Detect which cell encompasses the target text, then output its (x, y) center coordinate. 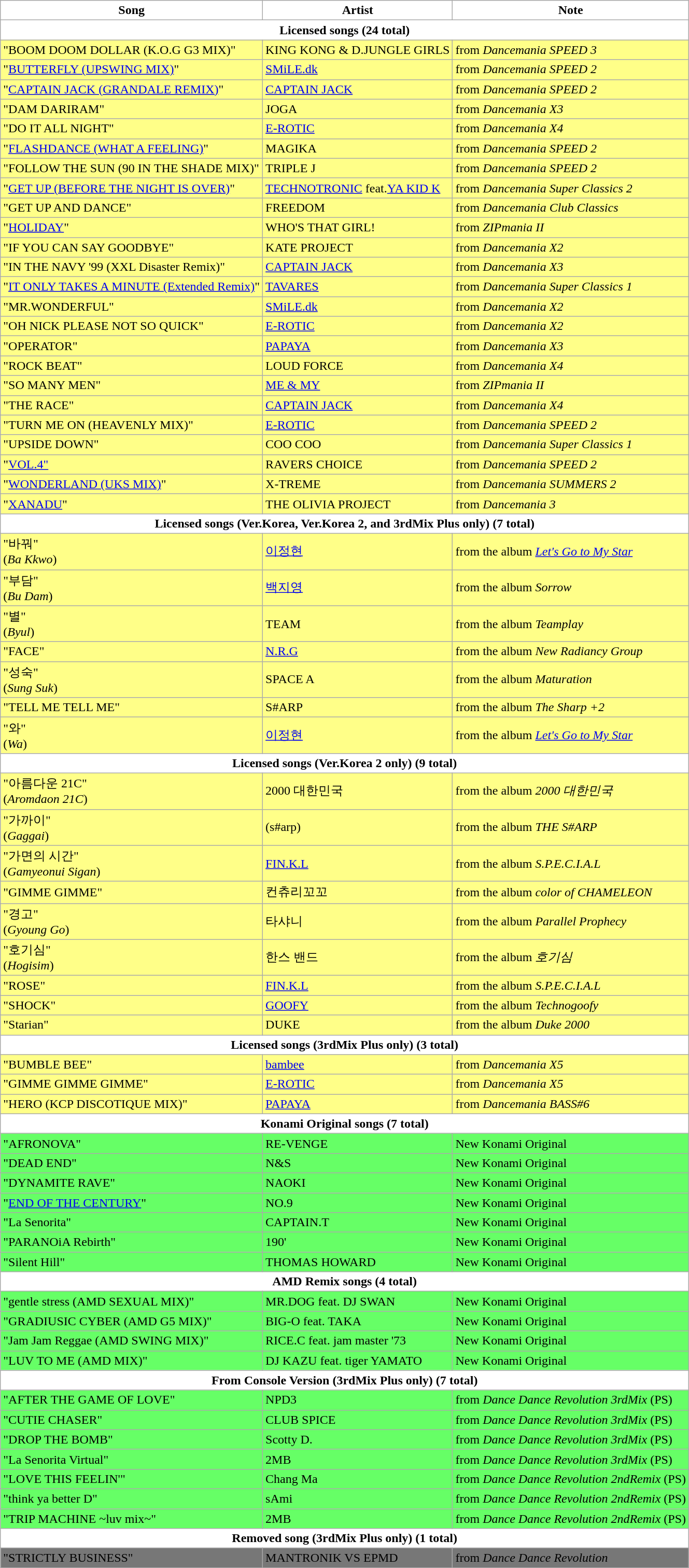
RICE.C feat. jam master '73 (358, 1341)
from the album Technogoofy (571, 1005)
DUKE (358, 1025)
KATE PROJECT (358, 247)
bambee (358, 1064)
"BUTTERFLY (UPSWING MIX)" (132, 70)
"경고"(Gyoung Go) (132, 922)
"TELL ME TELL ME" (132, 707)
Note (571, 10)
"La Senorita" (132, 1223)
"La Senorita Virtual" (132, 1459)
"TRIP MACHINE ~luv mix~" (132, 1518)
from the album color of CHAMELEON (571, 892)
"think ya better D" (132, 1498)
SPACE A (358, 679)
"DEAD END" (132, 1163)
190' (358, 1242)
COO COO (358, 445)
"MR.WONDERFUL" (132, 307)
"Silent Hill" (132, 1262)
from the album New Radiancy Group (571, 651)
from the album Parallel Prophecy (571, 922)
from Dancemania Club Classics (571, 207)
백지영 (358, 588)
Licensed songs (24 total) (345, 30)
"가면의 시간"(Gamyeonui Sigan) (132, 864)
컨츄리꼬꼬 (358, 892)
Artist (358, 10)
"FACE" (132, 651)
"AFTER THE GAME OF LOVE" (132, 1400)
"ROSE" (132, 986)
"OPERATOR" (132, 346)
from Dance Dance Revolution (571, 1558)
"바꿔"(Ba Kkwo) (132, 551)
"VOL.4" (132, 464)
NPD3 (358, 1400)
"LOVE THIS FEELIN'" (132, 1479)
RE-VENGE (358, 1143)
from Dancemania 3 (571, 504)
MAGIKA (358, 148)
from the album Maturation (571, 679)
"SO MANY MEN" (132, 385)
AMD Remix songs (4 total) (345, 1282)
"HOLIDAY" (132, 227)
NO.9 (358, 1203)
ME & MY (358, 385)
from the album 2000 대한민국 (571, 791)
"FLASHDANCE (WHAT A FEELING)" (132, 148)
KING KONG & D.JUNGLE GIRLS (358, 50)
"THE RACE" (132, 405)
타샤니 (358, 922)
"BUMBLE BEE" (132, 1064)
"DO IT ALL NIGHT" (132, 129)
Scotty D. (358, 1439)
"DYNAMITE RAVE" (132, 1183)
"성숙"(Sung Suk) (132, 679)
TECHNOTRONIC feat.YA KID K (358, 188)
from Dancemania SUMMERS 2 (571, 484)
from the album THE S#ARP (571, 827)
"gentle stress (AMD SEXUAL MIX)" (132, 1301)
FREEDOM (358, 207)
BIG-O feat. TAKA (358, 1321)
"GIMME GIMME GIMME" (132, 1084)
"GET UP AND DANCE" (132, 207)
"BOOM DOOM DOLLAR (K.O.G G3 MIX)" (132, 50)
Licensed songs (3rdMix Plus only) (3 total) (345, 1045)
"LUV TO ME (AMD MIX)" (132, 1361)
"XANADU" (132, 504)
S#ARP (358, 707)
Licensed songs (Ver.Korea, Ver.Korea 2, and 3rdMix Plus only) (7 total) (345, 523)
Chang Ma (358, 1479)
"END OF THE CENTURY" (132, 1203)
"DAM DARIRAM" (132, 109)
DJ KAZU feat. tiger YAMATO (358, 1361)
from the album The Sharp +2 (571, 707)
"Jam Jam Reggae (AMD SWING MIX)" (132, 1341)
2000 대한민국 (358, 791)
Licensed songs (Ver.Korea 2 only) (9 total) (345, 763)
"CAPTAIN JACK (GRANDALE REMIX)" (132, 89)
TEAM (358, 624)
"GRADIUSIC CYBER (AMD G5 MIX)" (132, 1321)
CAPTAIN.T (358, 1223)
"CUTIE CHASER" (132, 1420)
from Dancemania Super Classics 2 (571, 188)
NAOKI (358, 1183)
"TURN ME ON (HEAVENLY MIX)" (132, 425)
"AFRONOVA" (132, 1143)
"IT ONLY TAKES A MINUTE (Extended Remix)" (132, 287)
THE OLIVIA PROJECT (358, 504)
"와"(Wa) (132, 736)
from the album Sorrow (571, 588)
LOUD FORCE (358, 366)
JOGA (358, 109)
"WONDERLAND (UKS MIX)" (132, 484)
from Dancemania SPEED 3 (571, 50)
MANTRONIK VS EPMD (358, 1558)
"GET UP (BEFORE THE NIGHT IS OVER)" (132, 188)
"부담"(Bu Dam) (132, 588)
"아름다운 21C"(Aromdaon 21C) (132, 791)
from the album Duke 2000 (571, 1025)
"가까이"(Gaggai) (132, 827)
"DROP THE BOMB" (132, 1439)
"SHOCK" (132, 1005)
"STRICTLY BUSINESS" (132, 1558)
"UPSIDE DOWN" (132, 445)
RAVERS CHOICE (358, 464)
GOOFY (358, 1005)
"HERO (KCP DISCOTIQUE MIX)" (132, 1104)
CLUB SPICE (358, 1420)
N.R.G (358, 651)
from the album 호기심 (571, 958)
Song (132, 10)
"ROCK BEAT" (132, 366)
Removed song (3rdMix Plus only) (1 total) (345, 1538)
한스 밴드 (358, 958)
MR.DOG feat. DJ SWAN (358, 1301)
sAmi (358, 1498)
X-TREME (358, 484)
"GIMME GIMME" (132, 892)
"OH NICK PLEASE NOT SO QUICK" (132, 326)
WHO'S THAT GIRL! (358, 227)
N&S (358, 1163)
Konami Original songs (7 total) (345, 1123)
(s#arp) (358, 827)
"별"(Byul) (132, 624)
from Dancemania BASS#6 (571, 1104)
from the album Teamplay (571, 624)
THOMAS HOWARD (358, 1262)
"IF YOU CAN SAY GOODBYE" (132, 247)
"IN THE NAVY '99 (XXL Disaster Remix)" (132, 267)
"PARANOiA Rebirth" (132, 1242)
TAVARES (358, 287)
"FOLLOW THE SUN (90 IN THE SHADE MIX)" (132, 168)
"호기심"(Hogisim) (132, 958)
"Starian" (132, 1025)
From Console Version (3rdMix Plus only) (7 total) (345, 1380)
TRIPLE J (358, 168)
